Search for the cell housing the specified text and yield its [x, y] center coordinate. 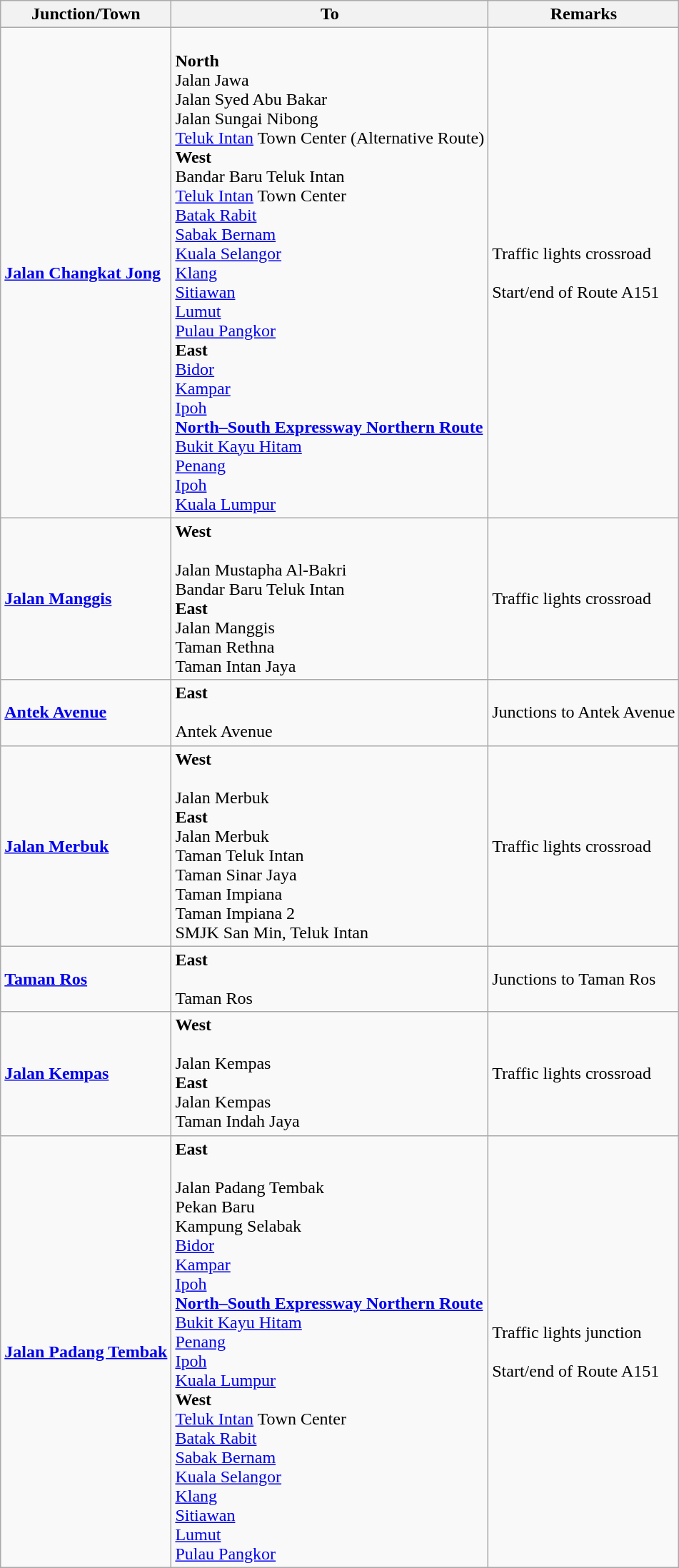
EastAntek Avenue [330, 713]
WestJalan KempasEast Jalan Kempas Taman Indah Jaya [330, 1074]
Taman Ros [86, 979]
Traffic lights crossroadStart/end of Route A151 [584, 273]
Junction/Town [86, 14]
WestJalan Mustapha Al-Bakri Bandar Baru Teluk IntanEast Jalan Manggis Taman Rethna Taman Intan Jaya [330, 598]
EastTaman Ros [330, 979]
Jalan Padang Tembak [86, 1351]
Traffic lights junctionStart/end of Route A151 [584, 1351]
Jalan Merbuk [86, 845]
Junctions to Taman Ros [584, 979]
WestJalan MerbukEast Jalan Merbuk Taman Teluk Intan Taman Sinar Jaya Taman Impiana Taman Impiana 2 SMJK San Min, Teluk Intan [330, 845]
To [330, 14]
Remarks [584, 14]
Jalan Changkat Jong [86, 273]
Junctions to Antek Avenue [584, 713]
Jalan Kempas [86, 1074]
Antek Avenue [86, 713]
Jalan Manggis [86, 598]
